Pinpoint the cell where the given text exists, returning its (x, y) midpoint coordinate. 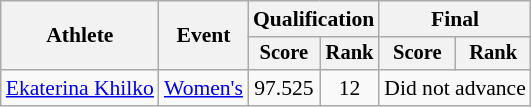
Athlete (80, 36)
Women's (204, 88)
12 (350, 88)
Final (455, 19)
Ekaterina Khilko (80, 88)
Qualification (314, 19)
Event (204, 36)
97.525 (284, 88)
Did not advance (455, 88)
